For the text-containing cell, return its midpoint in (x, y) coordinate format. 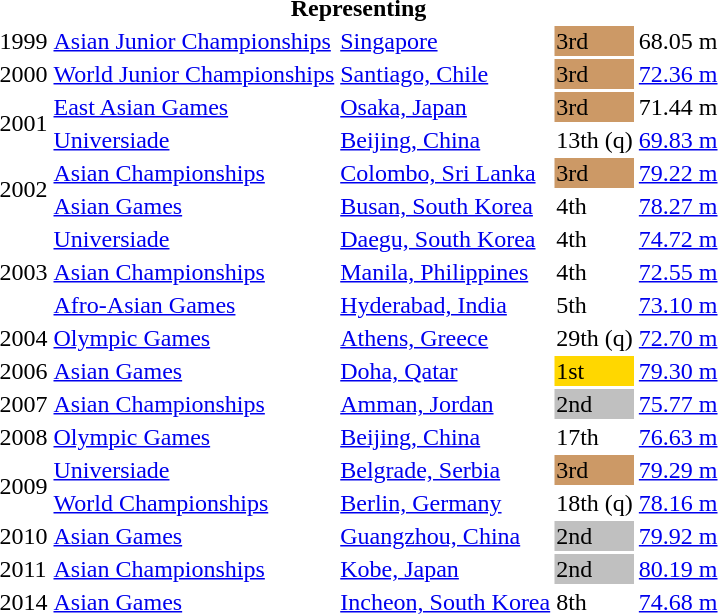
World Championships (194, 503)
29th (q) (595, 338)
Doha, Qatar (446, 371)
13th (q) (595, 140)
Afro-Asian Games (194, 305)
Amman, Jordan (446, 404)
Daegu, South Korea (446, 239)
Singapore (446, 41)
Busan, South Korea (446, 206)
1st (595, 371)
18th (q) (595, 503)
Berlin, Germany (446, 503)
Asian Junior Championships (194, 41)
Manila, Philippines (446, 272)
Belgrade, Serbia (446, 470)
5th (595, 305)
Kobe, Japan (446, 569)
Osaka, Japan (446, 107)
Athens, Greece (446, 338)
Santiago, Chile (446, 74)
World Junior Championships (194, 74)
17th (595, 437)
Guangzhou, China (446, 536)
Hyderabad, India (446, 305)
Colombo, Sri Lanka (446, 173)
East Asian Games (194, 107)
